Identify which cell holds the provided text, then report its (X, Y) central coordinate. 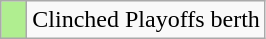
Clinched Playoffs berth (146, 20)
